Extract the [X, Y] coordinate from the center of the cell holding the provided text.  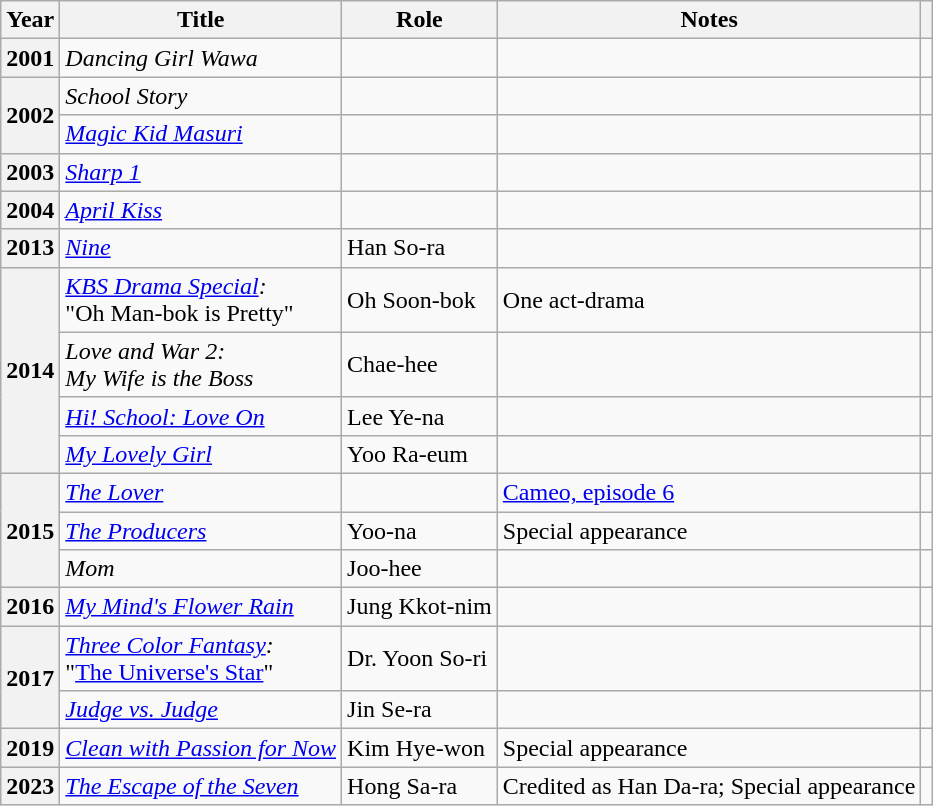
Chae-hee [420, 364]
Jung Kkot-nim [420, 607]
2014 [30, 370]
Clean with Passion for Now [201, 748]
Dr. Yoon So-ri [420, 658]
2001 [30, 58]
Jin Se-ra [420, 710]
The Producers [201, 531]
2019 [30, 748]
2002 [30, 115]
Kim Hye-won [420, 748]
One act-drama [709, 300]
2023 [30, 786]
2004 [30, 210]
Dancing Girl Wawa [201, 58]
Sharp 1 [201, 172]
Joo-hee [420, 569]
My Lovely Girl [201, 454]
Love and War 2:My Wife is the Boss [201, 364]
Yoo-na [420, 531]
The Lover [201, 492]
Notes [709, 20]
Cameo, episode 6 [709, 492]
Three Color Fantasy:"The Universe's Star" [201, 658]
The Escape of the Seven [201, 786]
KBS Drama Special:"Oh Man-bok is Pretty" [201, 300]
Yoo Ra-eum [420, 454]
Hi! School: Love On [201, 416]
Nine [201, 248]
April Kiss [201, 210]
2013 [30, 248]
Oh Soon-bok [420, 300]
Credited as Han Da-ra; Special appearance [709, 786]
Lee Ye-na [420, 416]
Han So-ra [420, 248]
School Story [201, 96]
2017 [30, 678]
2015 [30, 530]
My Mind's Flower Rain [201, 607]
Role [420, 20]
2003 [30, 172]
Mom [201, 569]
Magic Kid Masuri [201, 134]
Hong Sa-ra [420, 786]
2016 [30, 607]
Judge vs. Judge [201, 710]
Title [201, 20]
Year [30, 20]
